Return (X, Y) of the center of cell containing provided text 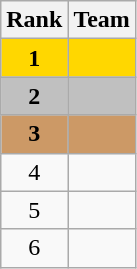
Rank (34, 20)
5 (34, 210)
4 (34, 172)
1 (34, 58)
3 (34, 134)
2 (34, 96)
Team (102, 20)
6 (34, 248)
